Scan for the cell matching the given text and deliver its [X, Y] coordinate at center. 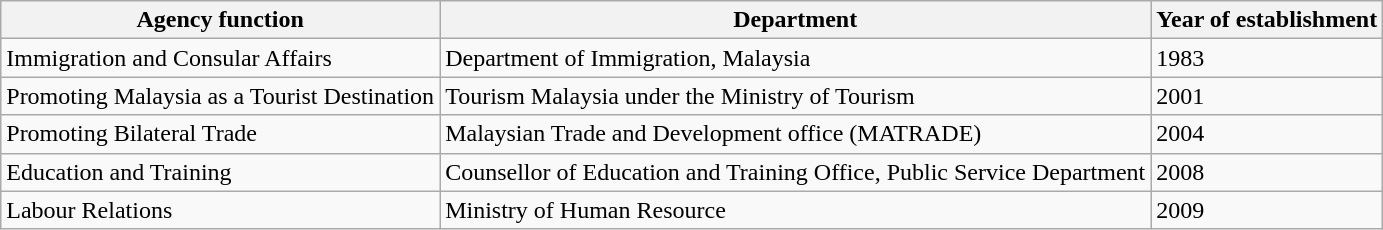
Department of Immigration, Malaysia [796, 58]
1983 [1267, 58]
Promoting Malaysia as a Tourist Destination [220, 96]
Labour Relations [220, 210]
Education and Training [220, 172]
Department [796, 20]
2008 [1267, 172]
2004 [1267, 134]
Ministry of Human Resource [796, 210]
Tourism Malaysia under the Ministry of Tourism [796, 96]
Promoting Bilateral Trade [220, 134]
2009 [1267, 210]
Agency function [220, 20]
Year of establishment [1267, 20]
Counsellor of Education and Training Office, Public Service Department [796, 172]
2001 [1267, 96]
Immigration and Consular Affairs [220, 58]
Malaysian Trade and Development office (MATRADE) [796, 134]
